For the text-containing cell, return its midpoint in [X, Y] coordinate format. 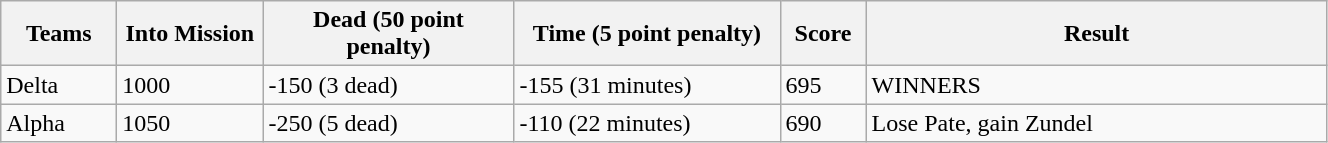
-250 (5 dead) [388, 123]
Lose Pate, gain Zundel [1096, 123]
Alpha [59, 123]
Delta [59, 85]
1000 [190, 85]
Dead (50 point penalty) [388, 34]
-155 (31 minutes) [647, 85]
695 [823, 85]
1050 [190, 123]
WINNERS [1096, 85]
Score [823, 34]
-150 (3 dead) [388, 85]
Time (5 point penalty) [647, 34]
Into Mission [190, 34]
Result [1096, 34]
Teams [59, 34]
690 [823, 123]
-110 (22 minutes) [647, 123]
